Extract the [x, y] coordinate from the center of the cell holding the provided text.  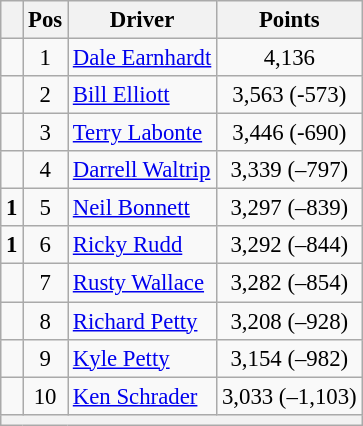
Terry Labonte [142, 133]
Dale Earnhardt [142, 58]
5 [46, 208]
3,282 (–854) [290, 283]
3,446 (-690) [290, 133]
Neil Bonnett [142, 208]
3,563 (-573) [290, 95]
3 [46, 133]
6 [46, 245]
Driver [142, 20]
2 [46, 95]
Darrell Waltrip [142, 170]
3,297 (–839) [290, 208]
Pos [46, 20]
9 [46, 358]
10 [46, 396]
4 [46, 170]
Kyle Petty [142, 358]
Ricky Rudd [142, 245]
7 [46, 283]
3,292 (–844) [290, 245]
Richard Petty [142, 321]
Bill Elliott [142, 95]
8 [46, 321]
3,033 (–1,103) [290, 396]
3,208 (–928) [290, 321]
Points [290, 20]
3,154 (–982) [290, 358]
4,136 [290, 58]
3,339 (–797) [290, 170]
Rusty Wallace [142, 283]
Ken Schrader [142, 396]
